Find where the given text appears and provide that cell's center as [X, Y] coordinate. 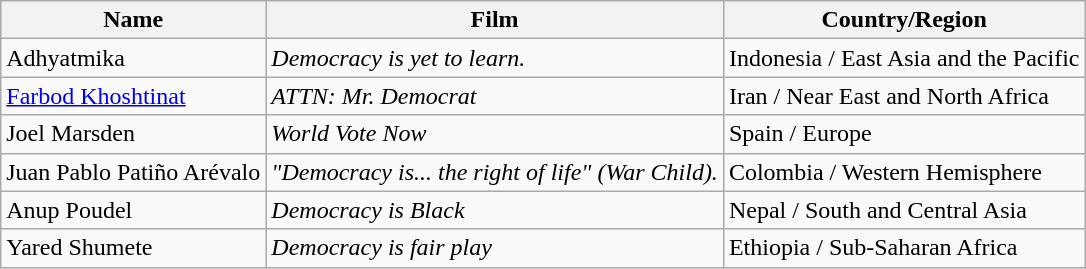
World Vote Now [495, 134]
Democracy is Black [495, 210]
Ethiopia / Sub-Saharan Africa [904, 248]
Iran / Near East and North Africa [904, 96]
Colombia / Western Hemisphere [904, 172]
ATTN: Mr. Democrat [495, 96]
Anup Poudel [134, 210]
Farbod Khoshtinat [134, 96]
Nepal / South and Central Asia [904, 210]
Film [495, 20]
Yared Shumete [134, 248]
Democracy is fair play [495, 248]
Joel Marsden [134, 134]
Indonesia / East Asia and the Pacific [904, 58]
"Democracy is... the right of life" (War Child). [495, 172]
Spain / Europe [904, 134]
Juan Pablo Patiño Arévalo [134, 172]
Democracy is yet to learn. [495, 58]
Adhyatmika [134, 58]
Name [134, 20]
Country/Region [904, 20]
